Extract the [x, y] coordinate from the center of the cell holding the provided text.  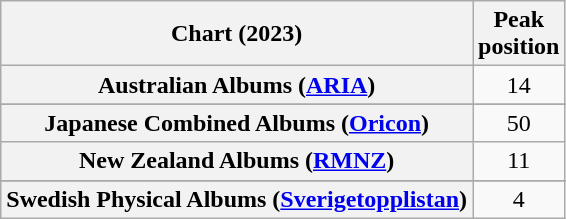
14 [519, 85]
Japanese Combined Albums (Oricon) [237, 123]
Chart (2023) [237, 34]
Australian Albums (ARIA) [237, 85]
11 [519, 161]
Swedish Physical Albums (Sverigetopplistan) [237, 199]
50 [519, 123]
New Zealand Albums (RMNZ) [237, 161]
4 [519, 199]
Peakposition [519, 34]
